Return [X, Y] of the center of cell containing provided text 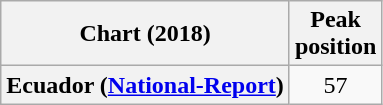
57 [335, 85]
Chart (2018) [146, 34]
Peakposition [335, 34]
Ecuador (National-Report) [146, 85]
